Return the (X, Y) coordinate for the center point of the cell that contains the specified text.  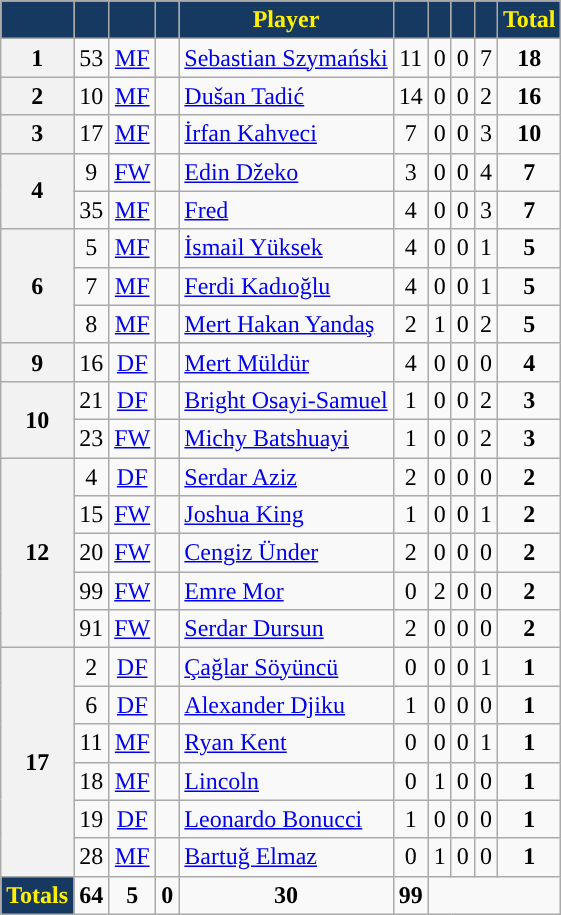
Sebastian Szymański (286, 58)
53 (92, 58)
Edin Džeko (286, 172)
19 (92, 819)
Cengiz Ünder (286, 553)
Alexander Djiku (286, 705)
Serdar Dursun (286, 629)
Leonardo Bonucci (286, 819)
Mert Müldür (286, 362)
15 (92, 515)
91 (92, 629)
8 (92, 324)
Michy Batshuayi (286, 438)
İrfan Kahveci (286, 134)
12 (38, 553)
Fred (286, 210)
Totals (38, 895)
Dušan Tadić (286, 96)
Mert Hakan Yandaş (286, 324)
64 (92, 895)
İsmail Yüksek (286, 248)
23 (92, 438)
Ryan Kent (286, 743)
Total (529, 20)
35 (92, 210)
30 (286, 895)
Emre Mor (286, 591)
Joshua King (286, 515)
21 (92, 400)
14 (410, 96)
Bright Osayi-Samuel (286, 400)
Çağlar Söyüncü (286, 667)
Player (286, 20)
28 (92, 857)
Bartuğ Elmaz (286, 857)
Ferdi Kadıoğlu (286, 286)
20 (92, 553)
Serdar Aziz (286, 477)
Lincoln (286, 781)
